Capture the cell that displays the provided text and extract its (x, y) central coordinate. 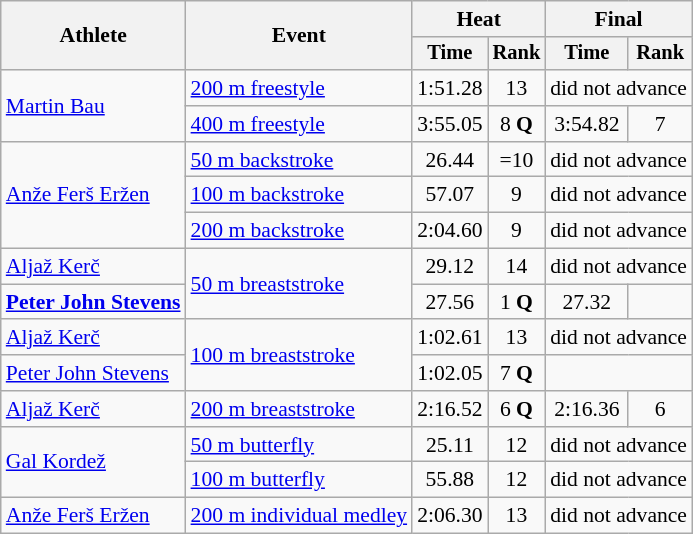
7 (660, 124)
200 m backstroke (300, 231)
200 m breaststroke (300, 409)
2:16.36 (586, 409)
3:55.05 (450, 124)
=10 (517, 160)
2:16.52 (450, 409)
55.88 (450, 480)
1:02.61 (450, 338)
Athlete (94, 36)
50 m butterfly (300, 445)
50 m breaststroke (300, 284)
2:06.30 (450, 516)
50 m backstroke (300, 160)
57.07 (450, 195)
6 Q (517, 409)
200 m individual medley (300, 516)
1:51.28 (450, 88)
Gal Kordež (94, 462)
Final (618, 19)
100 m backstroke (300, 195)
14 (517, 267)
200 m freestyle (300, 88)
100 m breaststroke (300, 356)
25.11 (450, 445)
400 m freestyle (300, 124)
8 Q (517, 124)
100 m butterfly (300, 480)
29.12 (450, 267)
Heat (478, 19)
6 (660, 409)
26.44 (450, 160)
2:04.60 (450, 231)
Event (300, 36)
3:54.82 (586, 124)
27.32 (586, 302)
1 Q (517, 302)
7 Q (517, 373)
Martin Bau (94, 106)
27.56 (450, 302)
1:02.05 (450, 373)
